Provide the [x, y] coordinate of the cell's center where the given text is located.  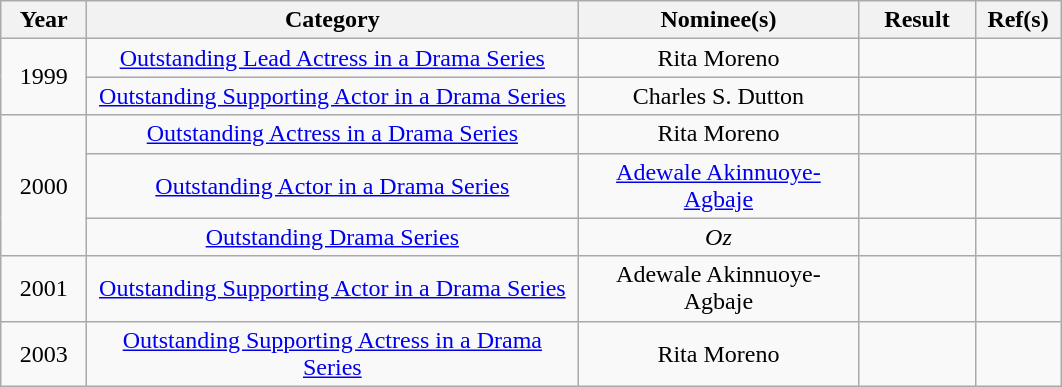
Year [44, 20]
1999 [44, 77]
Category [332, 20]
Nominee(s) [718, 20]
Outstanding Actress in a Drama Series [332, 134]
Outstanding Actor in a Drama Series [332, 186]
2003 [44, 354]
Ref(s) [1018, 20]
Outstanding Supporting Actress in a Drama Series [332, 354]
Outstanding Drama Series [332, 237]
Oz [718, 237]
Result [917, 20]
2000 [44, 186]
2001 [44, 288]
Outstanding Lead Actress in a Drama Series [332, 58]
Charles S. Dutton [718, 96]
